Return the (x, y) coordinate for the center point of the cell that contains the specified text.  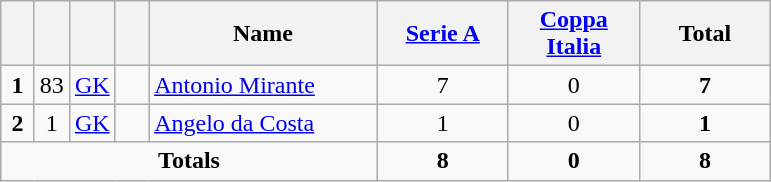
2 (18, 123)
Angelo da Costa (264, 123)
Name (264, 34)
83 (52, 85)
Total (704, 34)
Serie A (442, 34)
Coppa Italia (574, 34)
Totals (189, 161)
Antonio Mirante (264, 85)
